Locate the cell with the specified text and output its (x, y) center coordinate. 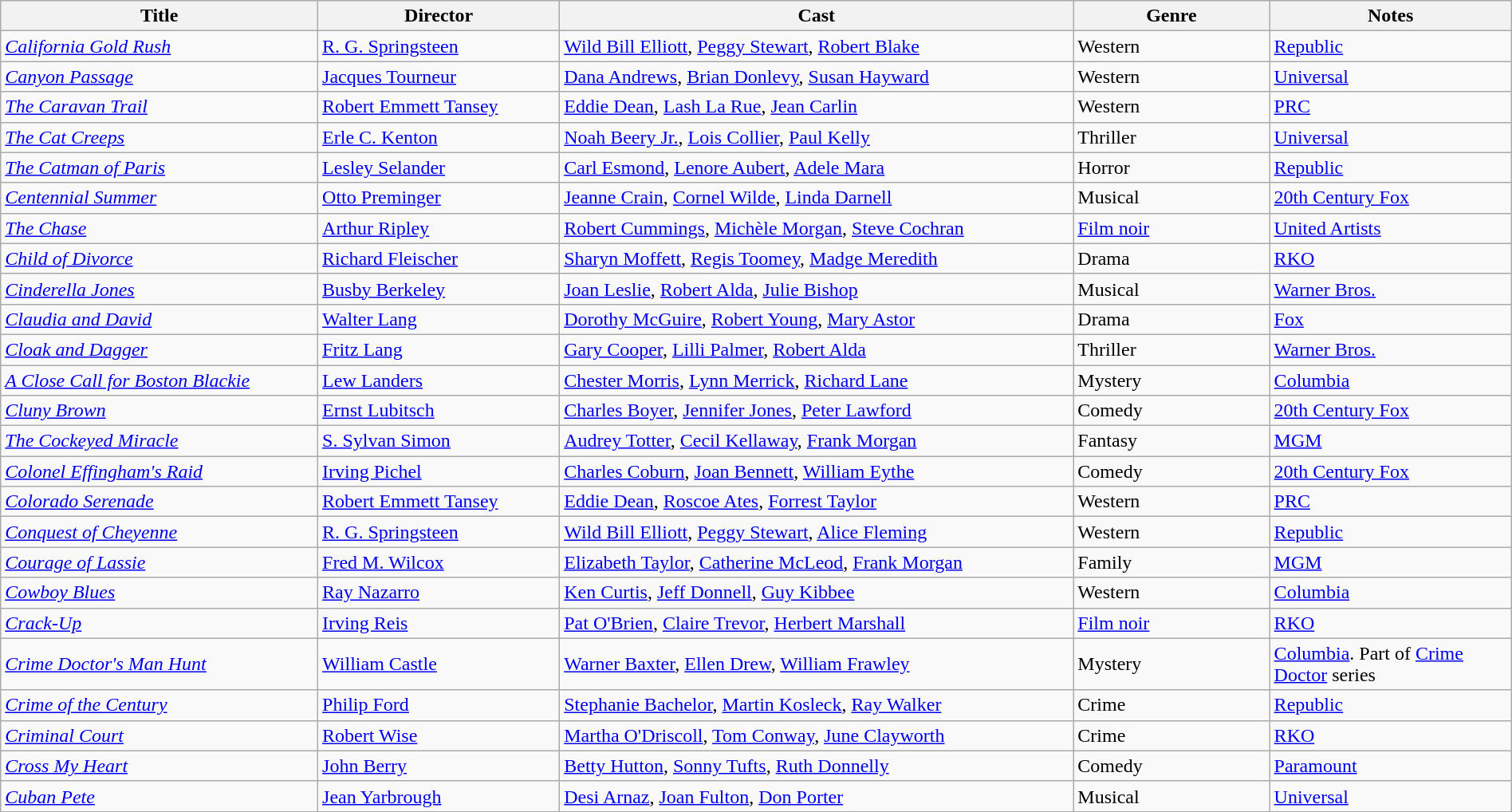
Betty Hutton, Sonny Tufts, Ruth Donnelly (817, 766)
Chester Morris, Lynn Merrick, Richard Lane (817, 380)
Desi Arnaz, Joan Fulton, Don Porter (817, 796)
Director (439, 16)
Centennial Summer (159, 198)
Courage of Lassie (159, 562)
Fritz Lang (439, 349)
Elizabeth Taylor, Catherine McLeod, Frank Morgan (817, 562)
Dana Andrews, Brian Donlevy, Susan Hayward (817, 77)
The Catman of Paris (159, 168)
Ray Nazarro (439, 593)
Colorado Serenade (159, 502)
Pat O'Brien, Claire Trevor, Herbert Marshall (817, 623)
Canyon Passage (159, 77)
Fred M. Wilcox (439, 562)
Richard Fleischer (439, 258)
Title (159, 16)
Philip Ford (439, 705)
Eddie Dean, Lash La Rue, Jean Carlin (817, 107)
Charles Coburn, Joan Bennett, William Eythe (817, 471)
A Close Call for Boston Blackie (159, 380)
Sharyn Moffett, Regis Toomey, Madge Meredith (817, 258)
Horror (1171, 168)
Busby Berkeley (439, 289)
United Artists (1391, 228)
Conquest of Cheyenne (159, 532)
Cast (817, 16)
Irving Reis (439, 623)
Jean Yarbrough (439, 796)
William Castle (439, 664)
Walter Lang (439, 319)
Claudia and David (159, 319)
Martha O'Driscoll, Tom Conway, June Clayworth (817, 735)
Wild Bill Elliott, Peggy Stewart, Alice Fleming (817, 532)
Robert Wise (439, 735)
Cloak and Dagger (159, 349)
Cowboy Blues (159, 593)
The Cat Creeps (159, 137)
Family (1171, 562)
Child of Divorce (159, 258)
The Chase (159, 228)
Genre (1171, 16)
Stephanie Bachelor, Martin Kosleck, Ray Walker (817, 705)
The Cockeyed Miracle (159, 441)
Dorothy McGuire, Robert Young, Mary Astor (817, 319)
Jeanne Crain, Cornel Wilde, Linda Darnell (817, 198)
Robert Cummings, Michèle Morgan, Steve Cochran (817, 228)
Colonel Effingham's Raid (159, 471)
Fantasy (1171, 441)
Irving Pichel (439, 471)
John Berry (439, 766)
Arthur Ripley (439, 228)
Warner Baxter, Ellen Drew, William Frawley (817, 664)
The Caravan Trail (159, 107)
Cross My Heart (159, 766)
Cuban Pete (159, 796)
Eddie Dean, Roscoe Ates, Forrest Taylor (817, 502)
California Gold Rush (159, 46)
Crime Doctor's Man Hunt (159, 664)
Fox (1391, 319)
Lew Landers (439, 380)
Charles Boyer, Jennifer Jones, Peter Lawford (817, 411)
Columbia. Part of Crime Doctor series (1391, 664)
Cinderella Jones (159, 289)
S. Sylvan Simon (439, 441)
Crime of the Century (159, 705)
Noah Beery Jr., Lois Collier, Paul Kelly (817, 137)
Lesley Selander (439, 168)
Carl Esmond, Lenore Aubert, Adele Mara (817, 168)
Notes (1391, 16)
Erle C. Kenton (439, 137)
Otto Preminger (439, 198)
Paramount (1391, 766)
Crack-Up (159, 623)
Ken Curtis, Jeff Donnell, Guy Kibbee (817, 593)
Criminal Court (159, 735)
Jacques Tourneur (439, 77)
Joan Leslie, Robert Alda, Julie Bishop (817, 289)
Wild Bill Elliott, Peggy Stewart, Robert Blake (817, 46)
Audrey Totter, Cecil Kellaway, Frank Morgan (817, 441)
Gary Cooper, Lilli Palmer, Robert Alda (817, 349)
Ernst Lubitsch (439, 411)
Cluny Brown (159, 411)
